Provide the [x, y] coordinate of the cell's center where the given text is located.  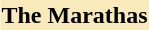
The Marathas [74, 15]
